Detect which cell encompasses the target text, then output its [x, y] center coordinate. 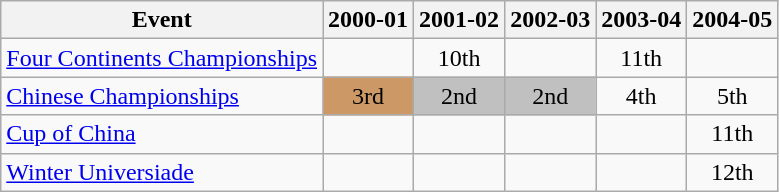
3rd [368, 96]
2000-01 [368, 20]
2002-03 [550, 20]
Cup of China [162, 134]
2001-02 [460, 20]
Event [162, 20]
Winter Universiade [162, 172]
5th [732, 96]
10th [460, 58]
Chinese Championships [162, 96]
2003-04 [642, 20]
Four Continents Championships [162, 58]
2004-05 [732, 20]
12th [732, 172]
4th [642, 96]
